Determine the [x, y] coordinate at the center of the cell enclosing the given text.  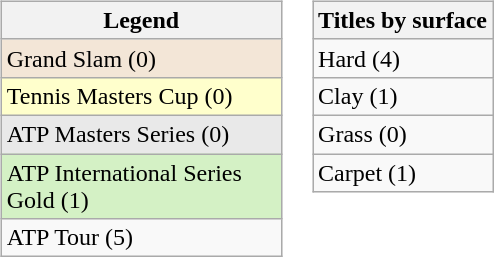
Grand Slam (0) [141, 58]
Carpet (1) [403, 173]
Legend [141, 20]
ATP International Series Gold (1) [141, 186]
Grass (0) [403, 134]
ATP Masters Series (0) [141, 134]
Hard (4) [403, 58]
Titles by surface [403, 20]
ATP Tour (5) [141, 238]
Clay (1) [403, 96]
Tennis Masters Cup (0) [141, 96]
